Provide the (X, Y) coordinate of the cell's center where the given text is located.  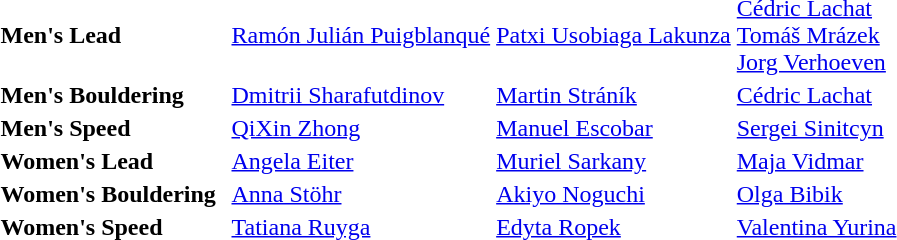
QiXin Zhong (361, 128)
Angela Eiter (361, 161)
Martin Stráník (614, 95)
Manuel Escobar (614, 128)
Muriel Sarkany (614, 161)
Dmitrii Sharafutdinov (361, 95)
Akiyo Noguchi (614, 194)
Anna Stöhr (361, 194)
